Search for the cell housing the specified text and yield its (x, y) center coordinate. 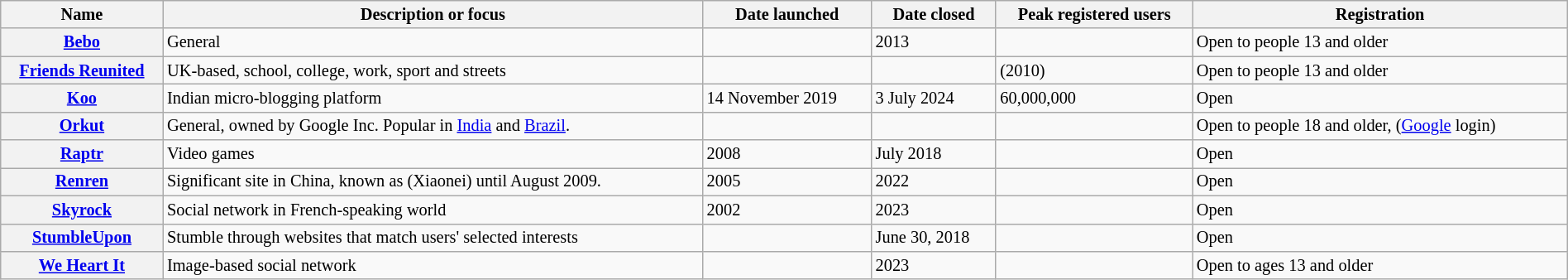
Significant site in China, known as (Xiaonei) until August 2009. (433, 181)
Date closed (935, 14)
We Heart It (82, 265)
Koo (82, 98)
Description or focus (433, 14)
Stumble through websites that match users' selected interests (433, 238)
Raptr (82, 154)
Open to people 18 and older, (Google login) (1379, 126)
Friends Reunited (82, 70)
Name (82, 14)
2013 (935, 42)
2005 (787, 181)
StumbleUpon (82, 238)
3 July 2024 (935, 98)
July 2018 (935, 154)
Registration (1379, 14)
Orkut (82, 126)
2008 (787, 154)
60,000,000 (1094, 98)
2022 (935, 181)
Date launched (787, 14)
Open to ages 13 and older (1379, 265)
Video games (433, 154)
Skyrock (82, 210)
General (433, 42)
Renren (82, 181)
2002 (787, 210)
June 30, 2018 (935, 238)
Indian micro-blogging platform (433, 98)
Peak registered users (1094, 14)
(2010) (1094, 70)
UK-based, school, college, work, sport and streets (433, 70)
General, owned by Google Inc. Popular in India and Brazil. (433, 126)
Social network in French-speaking world (433, 210)
Image-based social network (433, 265)
14 November 2019 (787, 98)
Bebo (82, 42)
